From the cell containing the given text, extract its center point as [X, Y] coordinate. 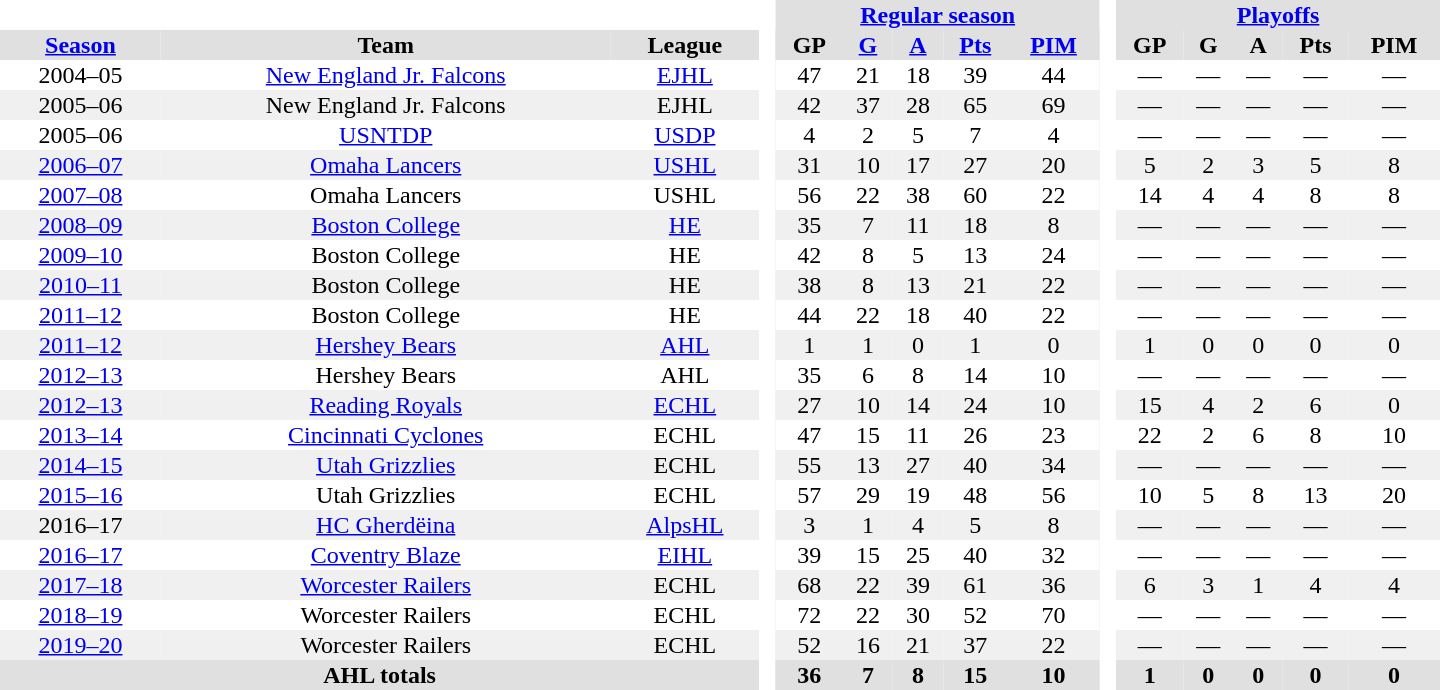
2013–14 [80, 435]
Reading Royals [386, 405]
Season [80, 45]
2015–16 [80, 495]
29 [868, 495]
60 [976, 195]
2010–11 [80, 285]
16 [868, 645]
65 [976, 105]
HC Gherdëina [386, 525]
25 [918, 555]
Regular season [938, 15]
AHL totals [380, 675]
32 [1054, 555]
2006–07 [80, 165]
Cincinnati Cyclones [386, 435]
Playoffs [1278, 15]
55 [810, 465]
AlpsHL [684, 525]
30 [918, 615]
League [684, 45]
72 [810, 615]
2019–20 [80, 645]
2014–15 [80, 465]
34 [1054, 465]
2008–09 [80, 225]
EIHL [684, 555]
USNTDP [386, 135]
17 [918, 165]
70 [1054, 615]
2007–08 [80, 195]
19 [918, 495]
48 [976, 495]
57 [810, 495]
31 [810, 165]
2004–05 [80, 75]
68 [810, 585]
USDP [684, 135]
61 [976, 585]
Coventry Blaze [386, 555]
69 [1054, 105]
28 [918, 105]
Team [386, 45]
23 [1054, 435]
26 [976, 435]
2017–18 [80, 585]
2018–19 [80, 615]
2009–10 [80, 255]
